Extract the (x, y) coordinate from the center of the cell holding the provided text.  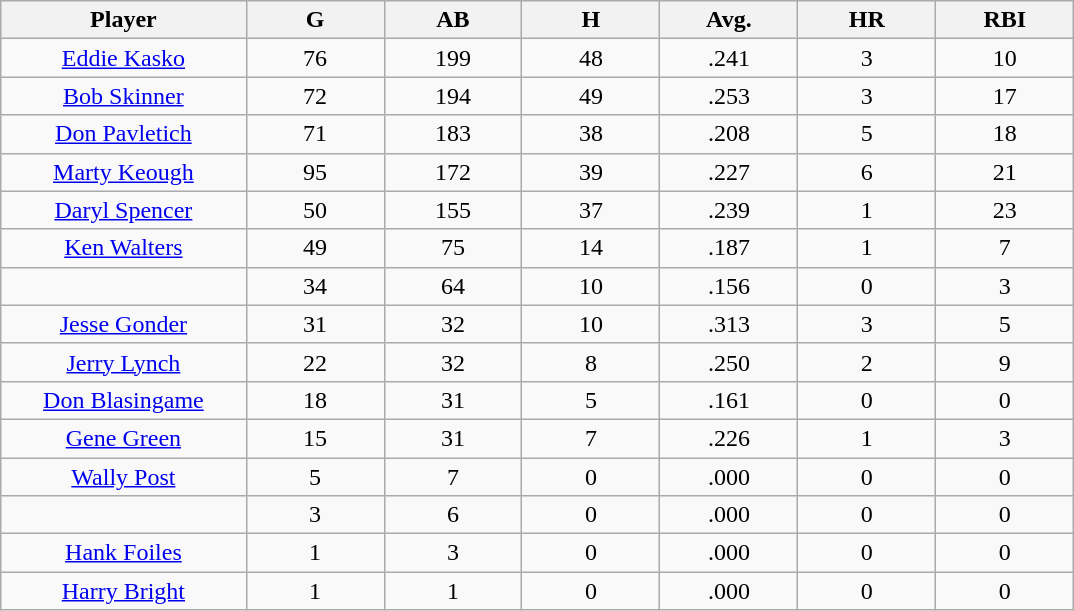
Player (124, 20)
155 (453, 210)
.187 (729, 248)
38 (591, 134)
183 (453, 134)
76 (315, 58)
Don Blasingame (124, 400)
48 (591, 58)
9 (1005, 362)
.250 (729, 362)
199 (453, 58)
17 (1005, 96)
14 (591, 248)
H (591, 20)
23 (1005, 210)
39 (591, 172)
2 (867, 362)
172 (453, 172)
.227 (729, 172)
Jesse Gonder (124, 324)
75 (453, 248)
8 (591, 362)
22 (315, 362)
15 (315, 438)
G (315, 20)
Marty Keough (124, 172)
Harry Bright (124, 591)
64 (453, 286)
.161 (729, 400)
Hank Foiles (124, 553)
72 (315, 96)
50 (315, 210)
71 (315, 134)
Gene Green (124, 438)
Don Pavletich (124, 134)
Ken Walters (124, 248)
Avg. (729, 20)
AB (453, 20)
Eddie Kasko (124, 58)
.208 (729, 134)
Daryl Spencer (124, 210)
RBI (1005, 20)
.156 (729, 286)
.239 (729, 210)
194 (453, 96)
37 (591, 210)
95 (315, 172)
Wally Post (124, 477)
34 (315, 286)
21 (1005, 172)
.313 (729, 324)
Jerry Lynch (124, 362)
.226 (729, 438)
.253 (729, 96)
Bob Skinner (124, 96)
.241 (729, 58)
HR (867, 20)
